Locate the cell with the specified text and output its (x, y) center coordinate. 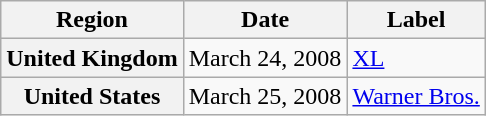
United Kingdom (92, 58)
XL (416, 58)
Label (416, 20)
United States (92, 96)
March 24, 2008 (265, 58)
Warner Bros. (416, 96)
Date (265, 20)
March 25, 2008 (265, 96)
Region (92, 20)
